Extract the [X, Y] coordinate from the center of the cell holding the provided text.  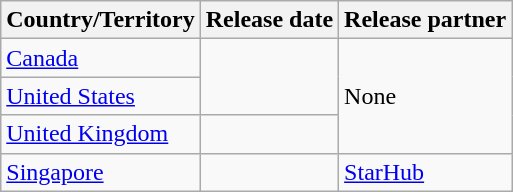
United Kingdom [100, 134]
United States [100, 96]
Singapore [100, 172]
StarHub [426, 172]
Release date [269, 20]
None [426, 96]
Canada [100, 58]
Country/Territory [100, 20]
Release partner [426, 20]
